Return (X, Y) of the center of cell containing provided text 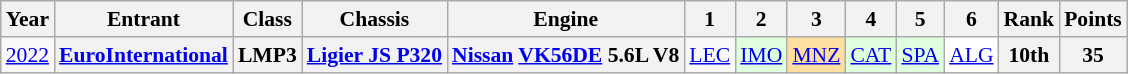
LEC (710, 55)
Nissan VK56DE 5.6L V8 (566, 55)
Class (268, 19)
Points (1093, 19)
Year (28, 19)
Rank (1030, 19)
CAT (870, 55)
IMO (761, 55)
SPA (920, 55)
Entrant (144, 19)
4 (870, 19)
Chassis (374, 19)
Ligier JS P320 (374, 55)
6 (971, 19)
MNZ (816, 55)
EuroInternational (144, 55)
1 (710, 19)
10th (1030, 55)
2 (761, 19)
ALG (971, 55)
2022 (28, 55)
5 (920, 19)
LMP3 (268, 55)
Engine (566, 19)
35 (1093, 55)
3 (816, 19)
